Find where the given text appears and provide that cell's center as (x, y) coordinate. 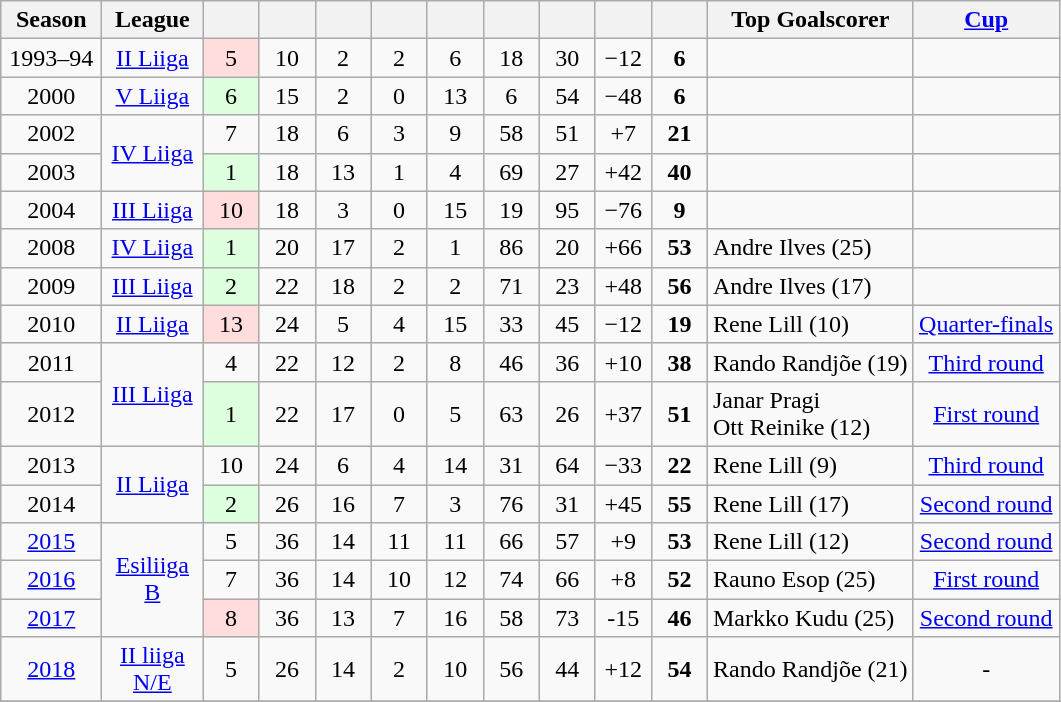
+7 (623, 134)
71 (511, 286)
2011 (52, 362)
52 (679, 580)
Rando Randjõe (19) (810, 362)
64 (567, 465)
86 (511, 248)
+12 (623, 670)
+8 (623, 580)
Cup (986, 20)
V Liiga (152, 96)
League (152, 20)
69 (511, 172)
63 (511, 414)
2003 (52, 172)
+42 (623, 172)
2018 (52, 670)
2009 (52, 286)
2015 (52, 542)
2010 (52, 324)
Rene Lill (12) (810, 542)
2004 (52, 210)
Andre Ilves (25) (810, 248)
Rene Lill (17) (810, 503)
Quarter-finals (986, 324)
−48 (623, 96)
+10 (623, 362)
55 (679, 503)
57 (567, 542)
2014 (52, 503)
1993–94 (52, 58)
45 (567, 324)
Rene Lill (9) (810, 465)
33 (511, 324)
+48 (623, 286)
- (986, 670)
Season (52, 20)
+37 (623, 414)
Rene Lill (10) (810, 324)
95 (567, 210)
Markko Kudu (25) (810, 618)
2002 (52, 134)
+45 (623, 503)
27 (567, 172)
+66 (623, 248)
2012 (52, 414)
Rauno Esop (25) (810, 580)
Andre Ilves (17) (810, 286)
2008 (52, 248)
73 (567, 618)
Top Goalscorer (810, 20)
21 (679, 134)
40 (679, 172)
38 (679, 362)
Janar Pragi Ott Reinike (12) (810, 414)
−33 (623, 465)
−76 (623, 210)
2017 (52, 618)
2013 (52, 465)
+9 (623, 542)
76 (511, 503)
Rando Randjõe (21) (810, 670)
II liiga N/E (152, 670)
2016 (52, 580)
2000 (52, 96)
30 (567, 58)
74 (511, 580)
-15 (623, 618)
44 (567, 670)
23 (567, 286)
Esiliiga B (152, 580)
